Identify which cell holds the provided text, then report its [x, y] central coordinate. 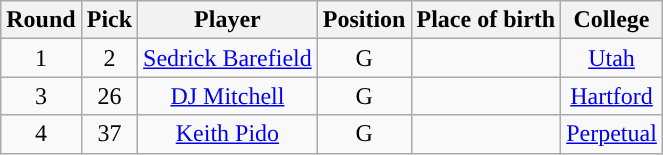
1 [41, 58]
2 [109, 58]
Place of birth [486, 20]
Player [228, 20]
Round [41, 20]
DJ Mitchell [228, 96]
Sedrick Barefield [228, 58]
Position [364, 20]
Perpetual [612, 134]
4 [41, 134]
Keith Pido [228, 134]
Utah [612, 58]
Hartford [612, 96]
37 [109, 134]
3 [41, 96]
Pick [109, 20]
26 [109, 96]
College [612, 20]
